Extract the (x, y) coordinate from the center of the cell holding the provided text.  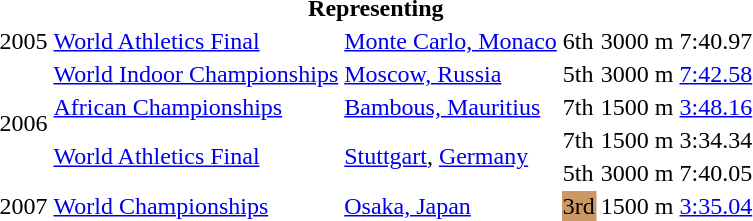
6th (578, 41)
Bambous, Mauritius (451, 107)
3rd (578, 206)
African Championships (196, 107)
Monte Carlo, Monaco (451, 41)
World Championships (196, 206)
Osaka, Japan (451, 206)
Stuttgart, Germany (451, 156)
Moscow, Russia (451, 74)
World Indoor Championships (196, 74)
